Provide the [X, Y] coordinate of the cell's center where the given text is located.  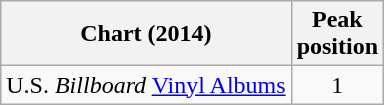
Chart (2014) [146, 34]
1 [337, 85]
Peak position [337, 34]
U.S. Billboard Vinyl Albums [146, 85]
